Determine the (x, y) coordinate at the center of the cell enclosing the given text.  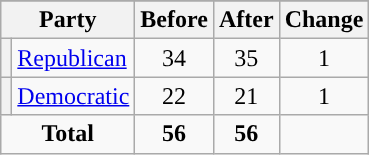
Change (324, 20)
Before (174, 20)
34 (174, 58)
22 (174, 96)
Republican (74, 58)
35 (246, 58)
After (246, 20)
Total (68, 134)
Party (68, 20)
21 (246, 96)
Democratic (74, 96)
